Locate the cell with the specified text and output its (X, Y) center coordinate. 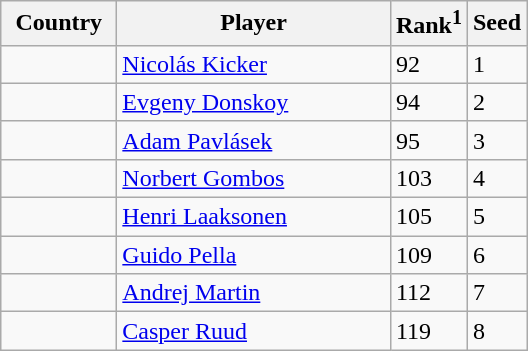
Evgeny Donskoy (254, 102)
95 (428, 140)
5 (496, 217)
105 (428, 217)
Player (254, 24)
Rank1 (428, 24)
3 (496, 140)
4 (496, 178)
Country (59, 24)
Henri Laaksonen (254, 217)
Seed (496, 24)
Guido Pella (254, 255)
1 (496, 64)
Nicolás Kicker (254, 64)
2 (496, 102)
7 (496, 293)
Adam Pavlásek (254, 140)
92 (428, 64)
6 (496, 255)
Norbert Gombos (254, 178)
Andrej Martin (254, 293)
119 (428, 331)
112 (428, 293)
109 (428, 255)
103 (428, 178)
Casper Ruud (254, 331)
94 (428, 102)
8 (496, 331)
